Capture the cell that displays the provided text and extract its [x, y] central coordinate. 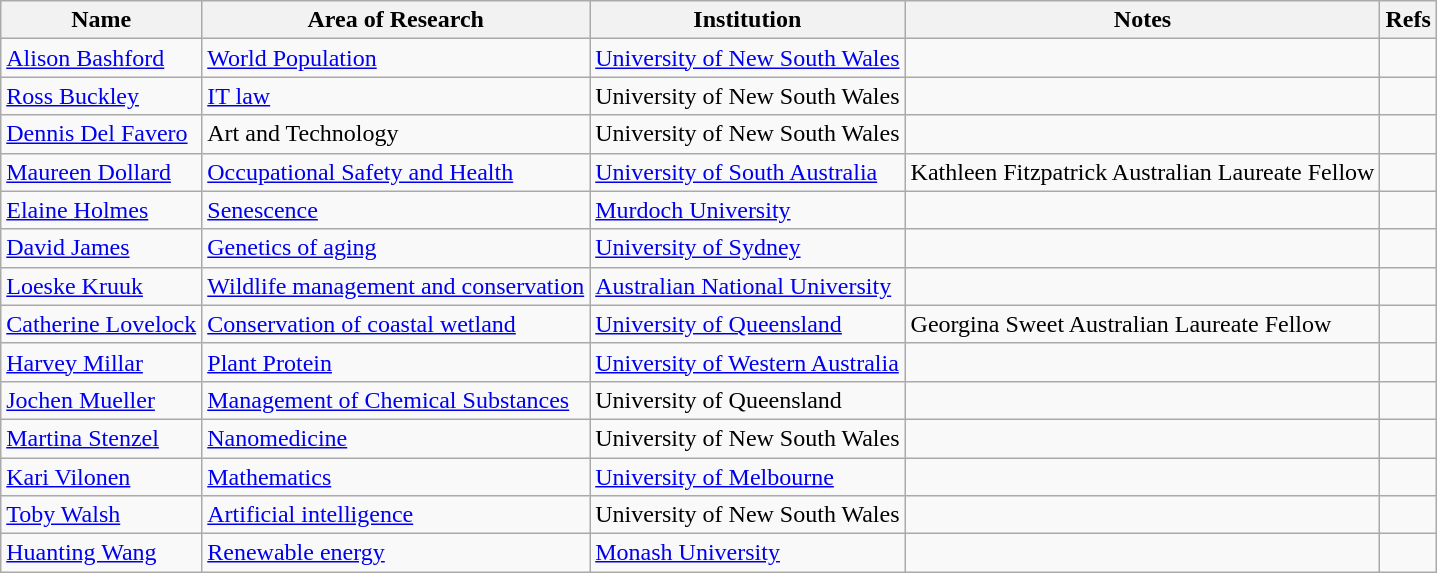
Catherine Lovelock [102, 324]
Martina Stenzel [102, 438]
Australian National University [748, 286]
World Population [396, 58]
Georgina Sweet Australian Laureate Fellow [1142, 324]
Monash University [748, 553]
Renewable energy [396, 553]
Conservation of coastal wetland [396, 324]
Loeske Kruuk [102, 286]
Notes [1142, 20]
Dennis Del Favero [102, 134]
University of Western Australia [748, 362]
Kari Vilonen [102, 477]
Huanting Wang [102, 553]
Name [102, 20]
Alison Bashford [102, 58]
Kathleen Fitzpatrick Australian Laureate Fellow [1142, 172]
Art and Technology [396, 134]
Refs [1408, 20]
Genetics of aging [396, 248]
Harvey Millar [102, 362]
Elaine Holmes [102, 210]
Management of Chemical Substances [396, 400]
Jochen Mueller [102, 400]
Toby Walsh [102, 515]
Nanomedicine [396, 438]
Ross Buckley [102, 96]
Area of Research [396, 20]
Mathematics [396, 477]
Maureen Dollard [102, 172]
Occupational Safety and Health [396, 172]
Institution [748, 20]
University of South Australia [748, 172]
IT law [396, 96]
Murdoch University [748, 210]
University of Melbourne [748, 477]
Wildlife management and conservation [396, 286]
Senescence [396, 210]
David James [102, 248]
University of Sydney [748, 248]
Artificial intelligence [396, 515]
Plant Protein [396, 362]
